Detect which cell encompasses the target text, then output its [x, y] center coordinate. 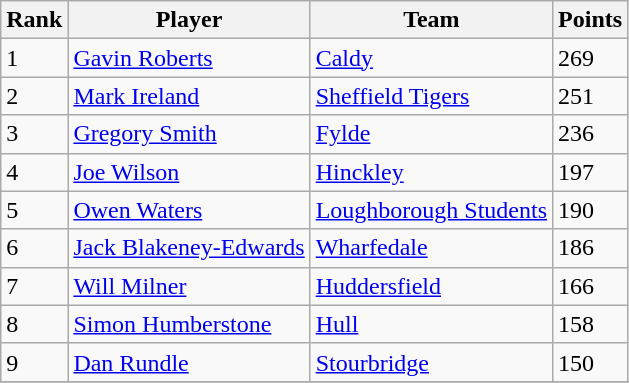
Rank [34, 20]
Owen Waters [189, 210]
Will Milner [189, 286]
Wharfedale [431, 248]
8 [34, 324]
Points [590, 20]
Player [189, 20]
Hull [431, 324]
158 [590, 324]
Huddersfield [431, 286]
2 [34, 96]
236 [590, 134]
251 [590, 96]
Team [431, 20]
Loughborough Students [431, 210]
Sheffield Tigers [431, 96]
Gavin Roberts [189, 58]
Stourbridge [431, 362]
1 [34, 58]
Caldy [431, 58]
150 [590, 362]
186 [590, 248]
9 [34, 362]
166 [590, 286]
4 [34, 172]
269 [590, 58]
7 [34, 286]
Mark Ireland [189, 96]
Hinckley [431, 172]
190 [590, 210]
Dan Rundle [189, 362]
6 [34, 248]
197 [590, 172]
Simon Humberstone [189, 324]
Joe Wilson [189, 172]
Fylde [431, 134]
Jack Blakeney-Edwards [189, 248]
Gregory Smith [189, 134]
3 [34, 134]
5 [34, 210]
